Find where the given text appears and provide that cell's center as [x, y] coordinate. 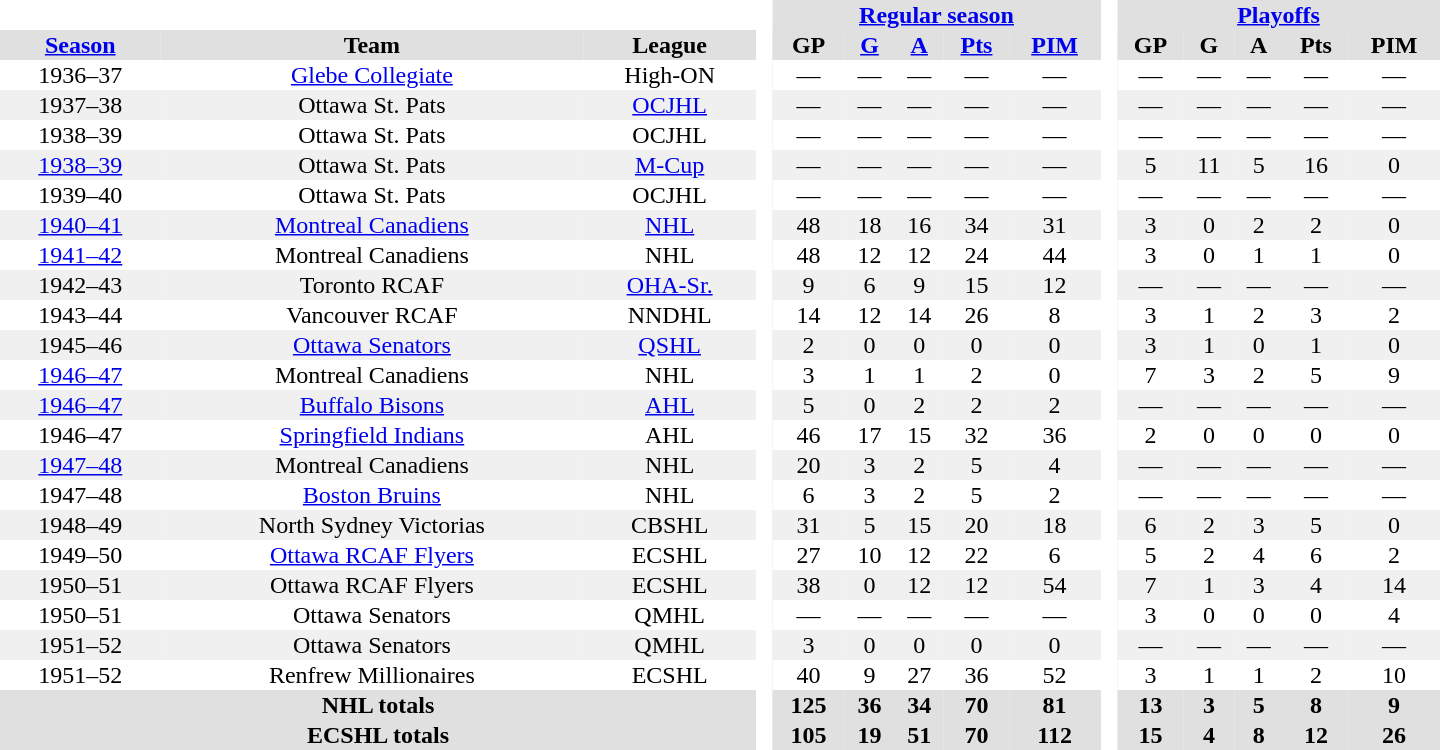
Team [372, 45]
North Sydney Victorias [372, 525]
NNDHL [670, 315]
1943–44 [80, 315]
52 [1055, 675]
19 [870, 735]
QSHL [670, 345]
1939–40 [80, 195]
1936–37 [80, 75]
125 [809, 705]
40 [809, 675]
Buffalo Bisons [372, 405]
38 [809, 585]
112 [1055, 735]
81 [1055, 705]
OHA-Sr. [670, 285]
44 [1055, 255]
13 [1150, 705]
22 [976, 555]
Toronto RCAF [372, 285]
Glebe Collegiate [372, 75]
51 [919, 735]
11 [1209, 165]
Springfield Indians [372, 435]
46 [809, 435]
Vancouver RCAF [372, 315]
24 [976, 255]
CBSHL [670, 525]
Regular season [937, 15]
1945–46 [80, 345]
54 [1055, 585]
1941–42 [80, 255]
High-ON [670, 75]
1937–38 [80, 105]
1942–43 [80, 285]
1948–49 [80, 525]
17 [870, 435]
1940–41 [80, 225]
M-Cup [670, 165]
Renfrew Millionaires [372, 675]
1949–50 [80, 555]
105 [809, 735]
League [670, 45]
NHL totals [378, 705]
Boston Bruins [372, 495]
ECSHL totals [378, 735]
Playoffs [1278, 15]
Season [80, 45]
32 [976, 435]
